Return [X, Y] of the center of cell containing provided text 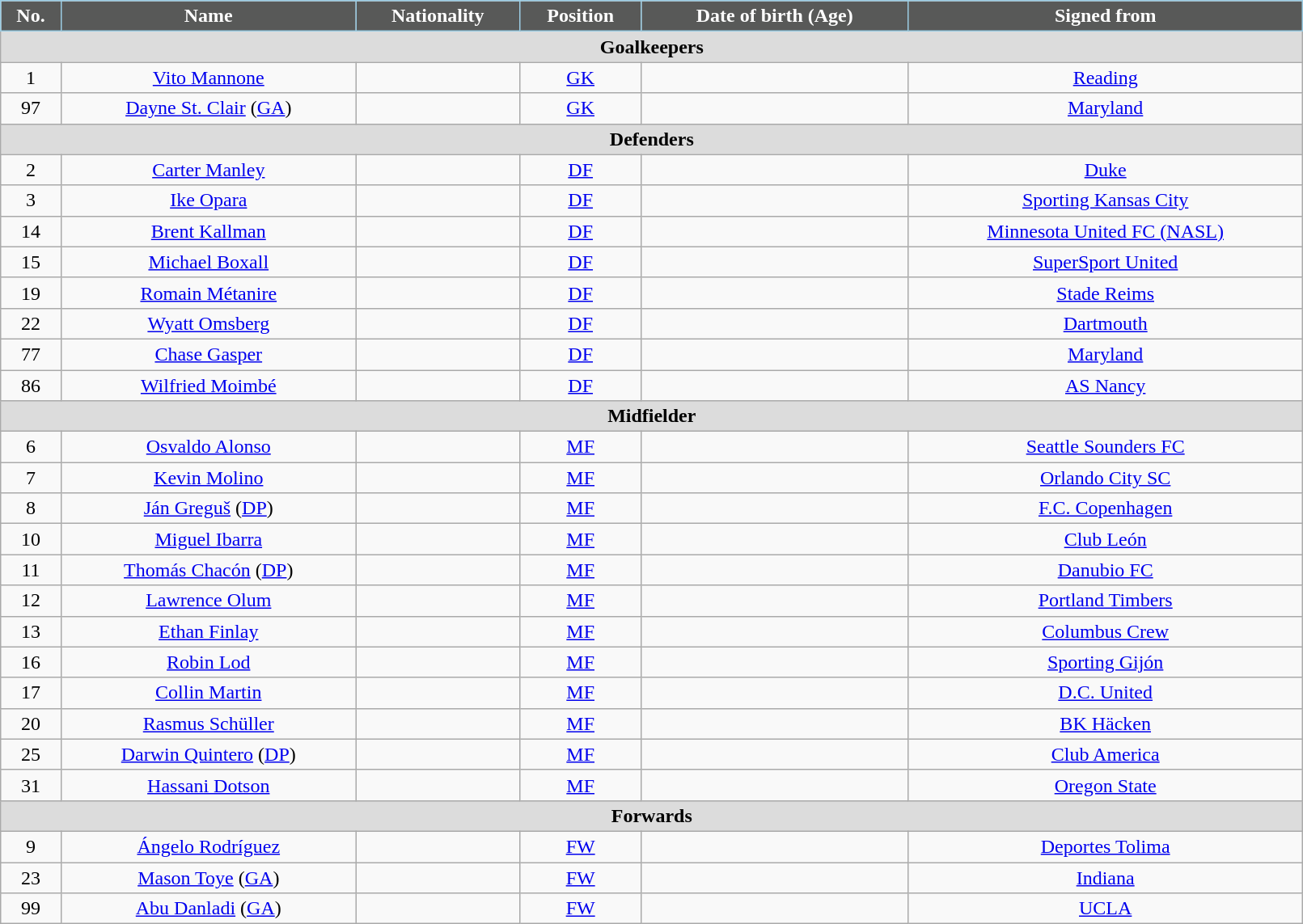
23 [31, 877]
Ángelo Rodríguez [209, 846]
Reading [1106, 78]
31 [31, 785]
Signed from [1106, 16]
25 [31, 754]
Defenders [652, 139]
Mason Toye (GA) [209, 877]
86 [31, 386]
17 [31, 693]
Carter Manley [209, 170]
99 [31, 909]
Michael Boxall [209, 262]
Collin Martin [209, 693]
Date of birth (Age) [775, 16]
Position [581, 16]
Wyatt Omsberg [209, 323]
Robin Lod [209, 662]
6 [31, 447]
Oregon State [1106, 785]
Stade Reims [1106, 293]
Darwin Quintero (DP) [209, 754]
Name [209, 16]
No. [31, 16]
Portland Timbers [1106, 601]
Ján Greguš (DP) [209, 508]
Sporting Gijón [1106, 662]
Kevin Molino [209, 478]
BK Häcken [1106, 724]
22 [31, 323]
7 [31, 478]
Indiana [1106, 877]
8 [31, 508]
Brent Kallman [209, 231]
Miguel Ibarra [209, 539]
97 [31, 108]
Vito Mannone [209, 78]
Hassani Dotson [209, 785]
Minnesota United FC (NASL) [1106, 231]
13 [31, 631]
Club León [1106, 539]
Goalkeepers [652, 47]
20 [31, 724]
16 [31, 662]
9 [31, 846]
Duke [1106, 170]
F.C. Copenhagen [1106, 508]
1 [31, 78]
11 [31, 570]
Abu Danladi (GA) [209, 909]
Danubio FC [1106, 570]
Midfielder [652, 416]
Chase Gasper [209, 354]
77 [31, 354]
10 [31, 539]
Rasmus Schüller [209, 724]
Ike Opara [209, 200]
Seattle Sounders FC [1106, 447]
15 [31, 262]
SuperSport United [1106, 262]
Orlando City SC [1106, 478]
2 [31, 170]
14 [31, 231]
3 [31, 200]
Club America [1106, 754]
Ethan Finlay [209, 631]
Thomás Chacón (DP) [209, 570]
Dayne St. Clair (GA) [209, 108]
D.C. United [1106, 693]
Deportes Tolima [1106, 846]
19 [31, 293]
Forwards [652, 816]
12 [31, 601]
Nationality [438, 16]
Wilfried Moimbé [209, 386]
UCLA [1106, 909]
Lawrence Olum [209, 601]
Dartmouth [1106, 323]
AS Nancy [1106, 386]
Sporting Kansas City [1106, 200]
Romain Métanire [209, 293]
Osvaldo Alonso [209, 447]
Columbus Crew [1106, 631]
